Search for the cell housing the specified text and yield its (X, Y) center coordinate. 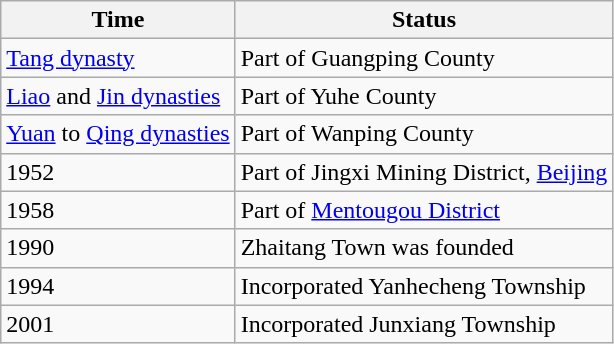
Yuan to Qing dynasties (118, 134)
1990 (118, 248)
Part of Mentougou District (424, 210)
Incorporated Yanhecheng Township (424, 286)
Tang dynasty (118, 58)
1994 (118, 286)
Part of Jingxi Mining District, Beijing (424, 172)
Zhaitang Town was founded (424, 248)
1958 (118, 210)
Part of Guangping County (424, 58)
Part of Wanping County (424, 134)
Time (118, 20)
Liao and Jin dynasties (118, 96)
Status (424, 20)
Incorporated Junxiang Township (424, 324)
1952 (118, 172)
Part of Yuhe County (424, 96)
2001 (118, 324)
